From the cell containing the given text, extract its center point as (X, Y) coordinate. 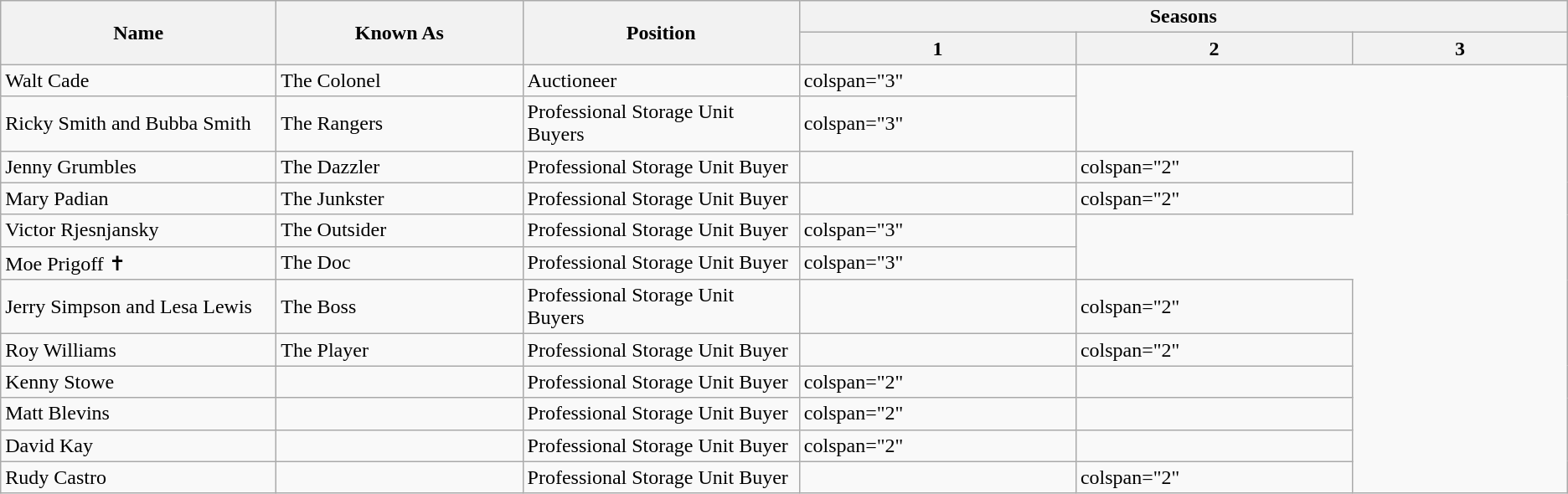
Seasons (1183, 17)
The Rangers (400, 124)
3 (1461, 49)
The Outsider (400, 230)
Victor Rjesnjansky (139, 230)
Name (139, 33)
Moe Prigoff ✝︎ (139, 263)
Kenny Stowe (139, 382)
The Dazzler (400, 167)
Known As (400, 33)
Auctioneer (661, 80)
The Doc (400, 263)
The Player (400, 350)
The Boss (400, 306)
The Junkster (400, 198)
1 (937, 49)
Mary Padian (139, 198)
Walt Cade (139, 80)
Position (661, 33)
Rudy Castro (139, 477)
Ricky Smith and Bubba Smith (139, 124)
Matt Blevins (139, 414)
Jerry Simpson and Lesa Lewis (139, 306)
David Kay (139, 445)
2 (1214, 49)
Jenny Grumbles (139, 167)
The Colonel (400, 80)
Roy Williams (139, 350)
